Scan for the cell matching the given text and deliver its (X, Y) coordinate at center. 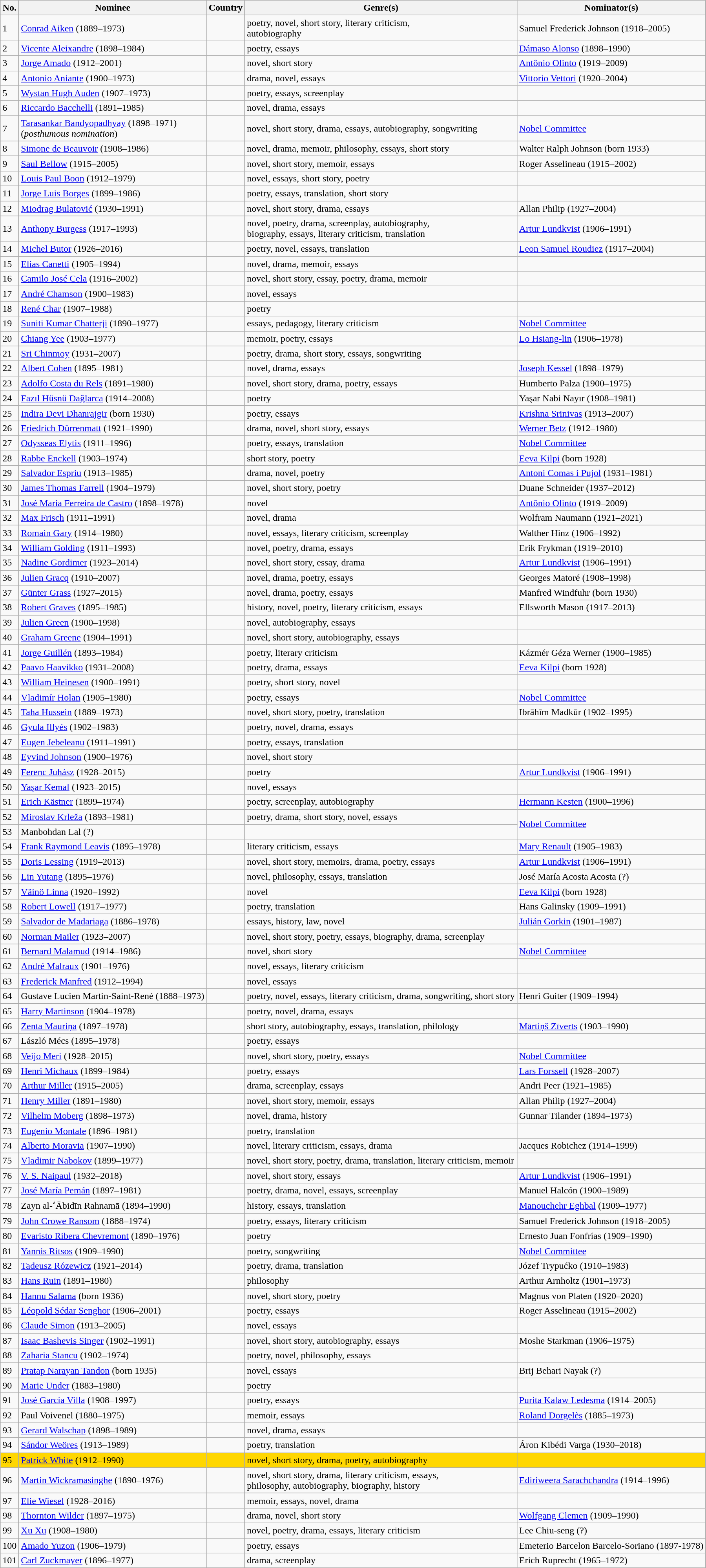
poetry, drama, essays (381, 667)
V. S. Naipaul (1932–2018) (113, 1175)
Wystan Hugh Auden (1907–1973) (113, 93)
Hans Ruin (1891–1980) (113, 1281)
Suniti Kumar Chatterji (1890–1977) (113, 324)
35 (9, 563)
memoir, poetry, essays (381, 338)
Yannis Ritsos (1909–1990) (113, 1251)
Günter Grass (1927–2015) (113, 593)
Claude Simon (1913–2005) (113, 1326)
13 (9, 229)
Józef Trypućko (1910–1983) (611, 1266)
Zayn al-ʻĀbidīn Rahnamā (1894–1990) (113, 1206)
92 (9, 1415)
29 (9, 473)
Genre(s) (381, 8)
drama, novel, short story, essays (381, 428)
9 (9, 163)
Walter Ralph Johnson (born 1933) (611, 148)
Gerard Walschap (1898–1989) (113, 1430)
novel, short story, memoirs, drama, poetry, essays (381, 862)
essays, pedagogy, literary criticism (381, 324)
38 (9, 607)
12 (9, 209)
novel, drama, memoir, essays (381, 264)
Fazıl Hüsnü Dağlarca (1914–2008) (113, 398)
No. (9, 8)
Jacques Robichez (1914–1999) (611, 1145)
philosophy (381, 1281)
Louis Paul Boon (1912–1979) (113, 178)
62 (9, 966)
33 (9, 533)
José García Villa (1908–1997) (113, 1400)
Manbohdan Lal (?) (113, 832)
Thornton Wilder (1897–1975) (113, 1515)
memoir, essays (381, 1415)
15 (9, 264)
90 (9, 1385)
80 (9, 1236)
drama, novel, essays (381, 78)
58 (9, 906)
Kázmér Géza Werner (1900–1985) (611, 652)
Robert Graves (1895–1985) (113, 607)
48 (9, 757)
3 (9, 63)
91 (9, 1400)
poetry, short story, novel (381, 682)
short story, poetry (381, 458)
Nominator(s) (611, 8)
poetry, drama, translation (381, 1266)
Robert Lowell (1917–1977) (113, 906)
Amado Yuzon (1906–1979) (113, 1545)
Michel Butor (1926–2016) (113, 249)
short story, autobiography, essays, translation, philology (381, 1026)
55 (9, 862)
novel, drama (381, 518)
novel, short story, drama, literary criticism, essays, philosophy, autobiography, biography, history (381, 1480)
Odysseas Elytis (1911–1996) (113, 443)
Paul Voivenel (1880–1975) (113, 1415)
literary criticism, essays (381, 847)
93 (9, 1430)
Duane Schneider (1937–2012) (611, 488)
Erik Frykman (1919–2010) (611, 548)
novel, short story, poetry, essays, biography, drama, screenplay (381, 937)
67 (9, 1041)
Alberto Moravia (1907–1990) (113, 1145)
Manouchehr Eghbal (1909–1977) (611, 1206)
Elias Canetti (1905–1994) (113, 264)
Eyvind Johnson (1900–1976) (113, 757)
Arthur Miller (1915–2005) (113, 1086)
Manfred Windfuhr (born 1930) (611, 593)
Lo Hsiang-lin (1906–1978) (611, 338)
poetry, novel, philosophy, essays (381, 1356)
51 (9, 802)
novel, short story, poetry, drama, translation, literary criticism, memoir (381, 1160)
novel, short story, essay, drama (381, 563)
40 (9, 637)
4 (9, 78)
Ediriweera Sarachchandra (1914–1996) (611, 1480)
37 (9, 593)
Sándor Weöres (1913–1989) (113, 1445)
memoir, essays, novel, drama (381, 1500)
novel, literary criticism, essays, drama (381, 1145)
50 (9, 787)
novel, drama, history (381, 1116)
77 (9, 1191)
Vicente Aleixandre (1898–1984) (113, 48)
poetry, essays, translation, short story (381, 193)
95 (9, 1460)
poetry, drama, novel, essays, screenplay (381, 1191)
5 (9, 93)
2 (9, 48)
Evaristo Ribera Chevremont (1890–1976) (113, 1236)
72 (9, 1116)
John Crowe Ransom (1888–1974) (113, 1221)
Ernesto Juan Fonfrías (1909–1990) (611, 1236)
László Mécs (1895–1978) (113, 1041)
Paavo Haavikko (1931–2008) (113, 667)
87 (9, 1341)
Moshe Starkman (1906–1975) (611, 1341)
Väinö Linna (1920–1992) (113, 891)
8 (9, 148)
novel, poetry, drama, essays (381, 548)
poetry, drama, short story, essays, songwriting (381, 353)
Albert Cohen (1895–1981) (113, 368)
Taha Hussein (1889–1973) (113, 712)
89 (9, 1370)
46 (9, 727)
Saul Bellow (1915–2005) (113, 163)
Lin Yutang (1895–1976) (113, 876)
Sri Chinmoy (1931–2007) (113, 353)
44 (9, 697)
68 (9, 1056)
18 (9, 309)
88 (9, 1356)
history, novel, poetry, literary criticism, essays (381, 607)
99 (9, 1530)
Jorge Luis Borges (1899–1986) (113, 193)
poetry, songwriting (381, 1251)
Patrick White (1912–1990) (113, 1460)
Antonio Aniante (1900–1973) (113, 78)
Max Frisch (1911–1991) (113, 518)
Norman Mailer (1923–2007) (113, 937)
Humberto Palza (1900–1975) (611, 383)
97 (9, 1500)
60 (9, 937)
23 (9, 383)
essays, history, law, novel (381, 921)
73 (9, 1131)
34 (9, 548)
Lee Chiu-seng (?) (611, 1530)
61 (9, 951)
Simone de Beauvoir (1908–1986) (113, 148)
27 (9, 443)
Doris Lessing (1919–2013) (113, 862)
novel, essays, literary criticism, screenplay (381, 533)
36 (9, 578)
Anthony Burgess (1917–1993) (113, 229)
19 (9, 324)
André Chamson (1900–1983) (113, 294)
7 (9, 128)
56 (9, 876)
novel, short story, drama, poetry, essays (381, 383)
78 (9, 1206)
Harry Martinson (1904–1978) (113, 1011)
José María Pemán (1897–1981) (113, 1191)
Julien Green (1900–1998) (113, 622)
Julien Gracq (1910–2007) (113, 578)
Pratap Narayan Tandon (born 1935) (113, 1370)
novel, autobiography, essays (381, 622)
39 (9, 622)
Georges Matoré (1908–1998) (611, 578)
Arthur Arnholtz (1901–1973) (611, 1281)
Ibrāhīm Madkūr (1902–1995) (611, 712)
Isaac Bashevis Singer (1902–1991) (113, 1341)
98 (9, 1515)
Manuel Halcón (1900–1989) (611, 1191)
novel, poetry, drama, screenplay, autobiography, biography, essays, literary criticism, translation (381, 229)
85 (9, 1311)
history, essays, translation (381, 1206)
Eugen Jebeleanu (1911–1991) (113, 742)
Yaşar Kemal (1923–2015) (113, 787)
21 (9, 353)
Bernard Malamud (1914–1986) (113, 951)
Miodrag Bulatović (1930–1991) (113, 209)
Henry Miller (1891–1980) (113, 1101)
novel, philosophy, essays, translation (381, 876)
novel, short story, drama, essays, autobiography, songwriting (381, 128)
William Golding (1911–1993) (113, 548)
Jorge Guillén (1893–1984) (113, 652)
Veijo Meri (1928–2015) (113, 1056)
84 (9, 1295)
Gyula Illyés (1902–1983) (113, 727)
1 (9, 28)
Roland Dorgelès (1885–1973) (611, 1415)
76 (9, 1175)
71 (9, 1101)
Martin Wickramasinghe (1890–1976) (113, 1480)
novel, essays, literary criticism (381, 966)
novel, essays, short story, poetry (381, 178)
26 (9, 428)
Ellsworth Mason (1917–2013) (611, 607)
66 (9, 1026)
poetry, drama, short story, novel, essays (381, 817)
43 (9, 682)
drama, novel, poetry (381, 473)
Miroslav Krleža (1893–1981) (113, 817)
16 (9, 279)
17 (9, 294)
75 (9, 1160)
32 (9, 518)
79 (9, 1221)
Wolfgang Clemen (1909–1990) (611, 1515)
novel, drama, memoir, philosophy, essays, short story (381, 148)
Hannu Salama (born 1936) (113, 1295)
65 (9, 1011)
drama, screenplay, essays (381, 1086)
poetry, essays, screenplay (381, 93)
novel, short story, poetry, essays (381, 1056)
11 (9, 193)
41 (9, 652)
Rabbe Enckell (1903–1974) (113, 458)
24 (9, 398)
Marie Under (1883–1980) (113, 1385)
Hermann Kesten (1900–1996) (611, 802)
William Heinesen (1900–1991) (113, 682)
49 (9, 772)
Áron Kibédi Varga (1930–2018) (611, 1445)
José María Acosta Acosta (?) (611, 876)
30 (9, 488)
Emeterio Barcelon Barcelo-Soriano (1897-1978) (611, 1545)
Purita Kalaw Ledesma (1914–2005) (611, 1400)
Camilo José Cela (1916–2002) (113, 279)
Elie Wiesel (1928–2016) (113, 1500)
Walther Hinz (1906–1992) (611, 533)
82 (9, 1266)
poetry, novel, essays, literary criticism, drama, songwriting, short story (381, 996)
42 (9, 667)
Julián Gorkin (1901–1987) (611, 921)
Vladimír Holan (1905–1980) (113, 697)
Henri Michaux (1899–1984) (113, 1071)
69 (9, 1071)
Tadeusz Rózewicz (1921–2014) (113, 1266)
22 (9, 368)
Vittorio Vettori (1920–2004) (611, 78)
Carl Zuckmayer (1896–1977) (113, 1561)
47 (9, 742)
drama, screenplay (381, 1561)
drama, novel, short story (381, 1515)
Vilhelm Moberg (1898–1973) (113, 1116)
Krishna Srinivas (1913–2007) (611, 413)
novel, short story, drama, essays (381, 209)
poetry, novel, short story, literary criticism, autobiography (381, 28)
novel, short story, essays (381, 1175)
Indira Devi Dhanrajgir (born 1930) (113, 413)
31 (9, 503)
Adolfo Costa du Rels (1891–1980) (113, 383)
59 (9, 921)
Andri Peer (1921–1985) (611, 1086)
101 (9, 1561)
poetry, literary criticism (381, 652)
Frederick Manfred (1912–1994) (113, 981)
Chiang Yee (1903–1977) (113, 338)
Antoni Comas i Pujol (1931–1981) (611, 473)
86 (9, 1326)
Yaşar Nabi Nayır (1908–1981) (611, 398)
20 (9, 338)
54 (9, 847)
Vladimir Nabokov (1899–1977) (113, 1160)
74 (9, 1145)
94 (9, 1445)
Country (226, 8)
Brij Behari Nayak (?) (611, 1370)
Romain Gary (1914–1980) (113, 533)
83 (9, 1281)
Salvador Espriu (1913–1985) (113, 473)
Leon Samuel Roudiez (1917–2004) (611, 249)
Zaharia Stancu (1902–1974) (113, 1356)
Magnus von Platen (1920–2020) (611, 1295)
Nadine Gordimer (1923–2014) (113, 563)
novel, poetry, drama, essays, literary criticism (381, 1530)
poetry, screenplay, autobiography (381, 802)
Graham Greene (1904–1991) (113, 637)
Hans Galinsky (1909–1991) (611, 906)
Friedrich Dürrenmatt (1921–1990) (113, 428)
Nominee (113, 8)
28 (9, 458)
Erich Ruprecht (1965–1972) (611, 1561)
63 (9, 981)
Mary Renault (1905–1983) (611, 847)
Ferenc Juhász (1928–2015) (113, 772)
Gunnar Tilander (1894–1973) (611, 1116)
14 (9, 249)
57 (9, 891)
Mārtiņš Zīverts (1903–1990) (611, 1026)
64 (9, 996)
Léopold Sédar Senghor (1906–2001) (113, 1311)
poetry, essays, literary criticism (381, 1221)
Dámaso Alonso (1898–1990) (611, 48)
Wolfram Naumann (1921–2021) (611, 518)
Salvador de Madariaga (1886–1978) (113, 921)
Lars Forssell (1928–2007) (611, 1071)
Conrad Aiken (1889–1973) (113, 28)
100 (9, 1545)
Frank Raymond Leavis (1895–1978) (113, 847)
45 (9, 712)
96 (9, 1480)
André Malraux (1901–1976) (113, 966)
53 (9, 832)
Tarasankar Bandyopadhyay (1898–1971)(posthumous nomination) (113, 128)
Xu Xu (1908–1980) (113, 1530)
Riccardo Bacchelli (1891–1985) (113, 108)
José Maria Ferreira de Castro (1898–1978) (113, 503)
25 (9, 413)
6 (9, 108)
Joseph Kessel (1898–1979) (611, 368)
10 (9, 178)
Erich Kästner (1899–1974) (113, 802)
novel, short story, essay, poetry, drama, memoir (381, 279)
Henri Guiter (1909–1994) (611, 996)
Jorge Amado (1912–2001) (113, 63)
Zenta Mauriņa (1897–1978) (113, 1026)
poetry, novel, essays, translation (381, 249)
Gustave Lucien Martin-Saint-René (1888–1973) (113, 996)
novel, short story, drama, poetry, autobiography (381, 1460)
Werner Betz (1912–1980) (611, 428)
70 (9, 1086)
novel, short story, poetry, translation (381, 712)
52 (9, 817)
James Thomas Farrell (1904–1979) (113, 488)
René Char (1907–1988) (113, 309)
Eugenio Montale (1896–1981) (113, 1131)
81 (9, 1251)
